Identify which cell holds the provided text, then report its [X, Y] central coordinate. 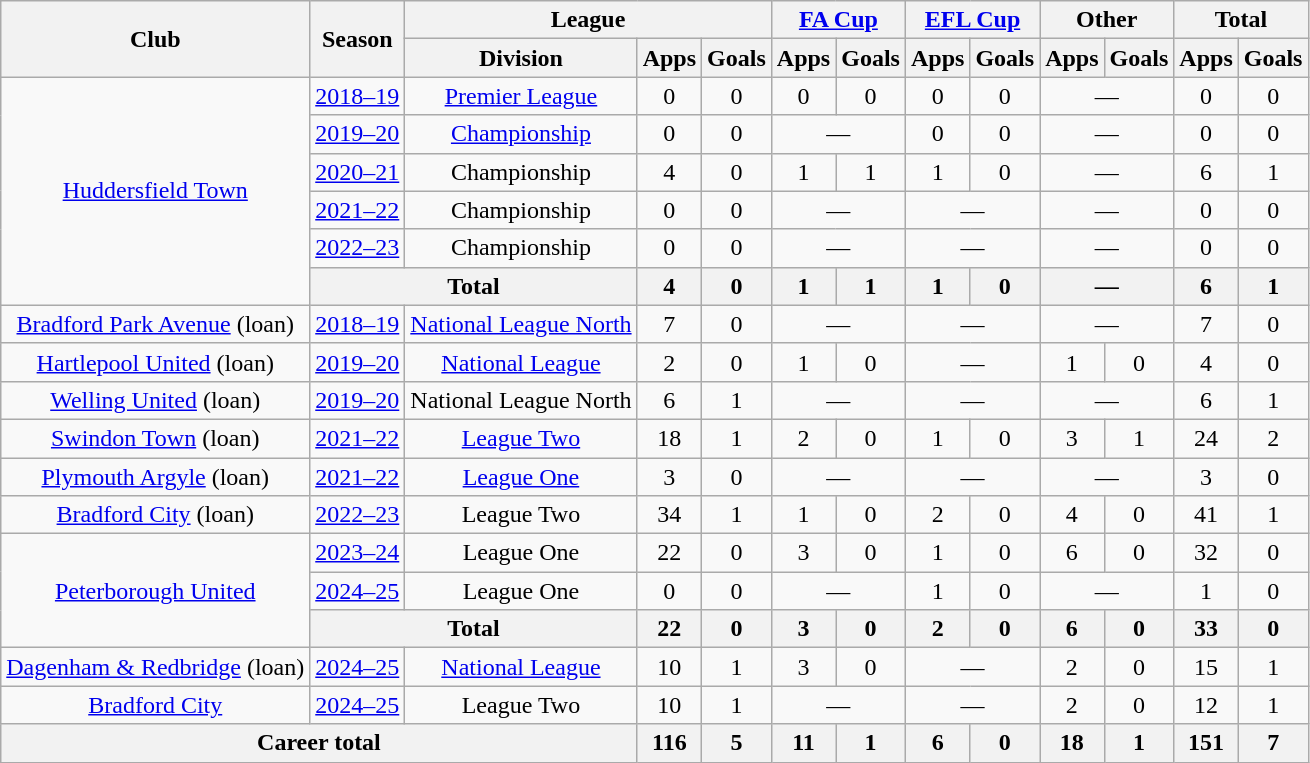
34 [669, 515]
Other [1107, 20]
Plymouth Argyle (loan) [156, 477]
Welling United (loan) [156, 400]
Career total [319, 743]
Swindon Town (loan) [156, 438]
EFL Cup [972, 20]
Premier League [521, 96]
2020–21 [358, 172]
Division [521, 58]
151 [1206, 743]
Bradford City [156, 705]
15 [1206, 667]
5 [737, 743]
11 [803, 743]
Dagenham & Redbridge (loan) [156, 667]
Club [156, 39]
League [588, 20]
Season [358, 39]
32 [1206, 553]
24 [1206, 438]
FA Cup [838, 20]
41 [1206, 515]
116 [669, 743]
Bradford Park Avenue (loan) [156, 324]
33 [1206, 629]
Huddersfield Town [156, 191]
12 [1206, 705]
Peterborough United [156, 591]
Bradford City (loan) [156, 515]
Hartlepool United (loan) [156, 362]
2023–24 [358, 553]
